Detect which cell encompasses the target text, then output its [x, y] center coordinate. 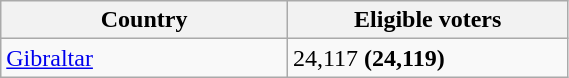
24,117 (24,119) [428, 58]
Eligible voters [428, 20]
Country [144, 20]
Gibraltar [144, 58]
